Return [X, Y] of the center of cell containing provided text 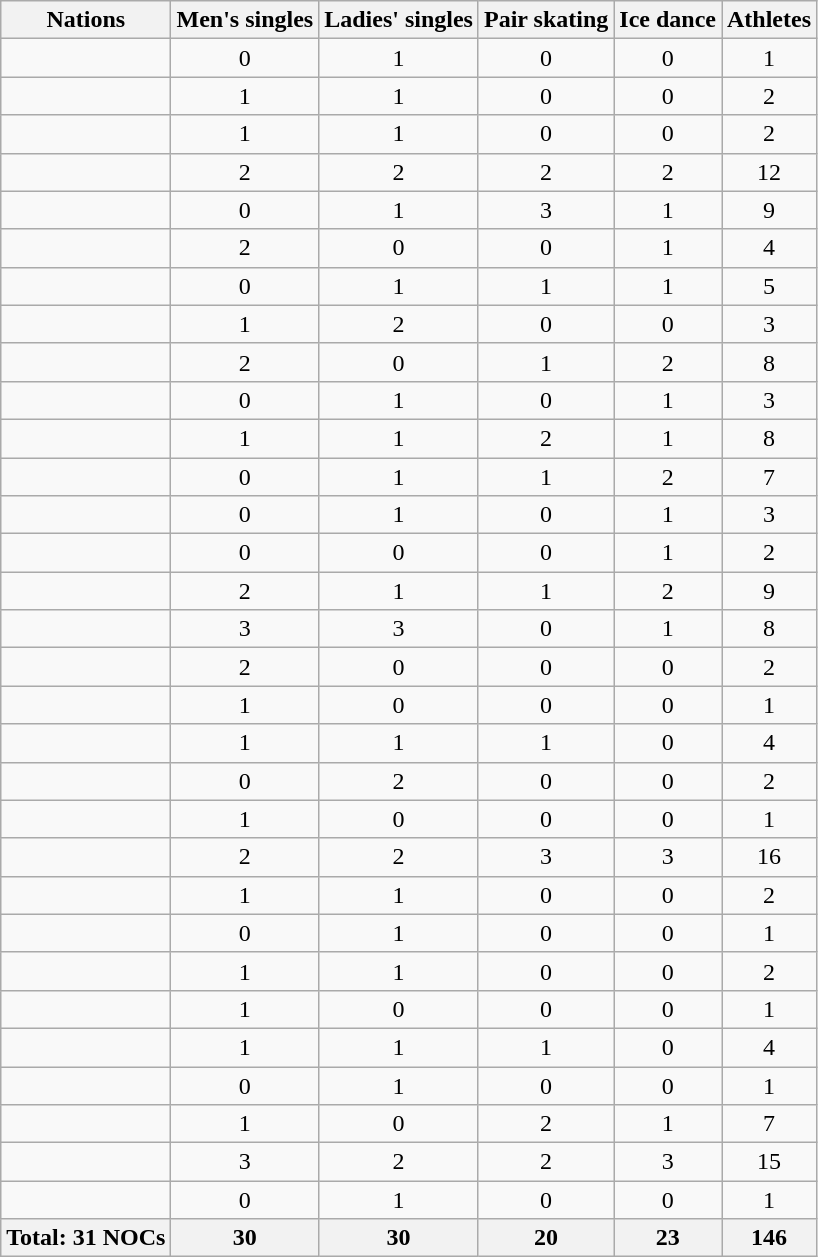
146 [770, 1238]
16 [770, 857]
Nations [86, 20]
Athletes [770, 20]
Ladies' singles [399, 20]
Men's singles [245, 20]
23 [668, 1238]
5 [770, 286]
Total: 31 NOCs [86, 1238]
12 [770, 172]
15 [770, 1162]
Ice dance [668, 20]
20 [546, 1238]
Pair skating [546, 20]
